From the cell containing the given text, extract its center point as (x, y) coordinate. 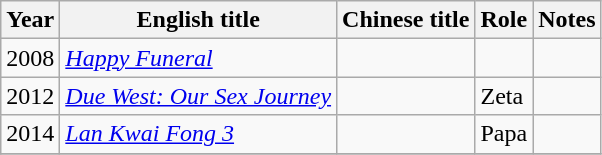
Chinese title (406, 20)
Notes (567, 20)
Lan Kwai Fong 3 (198, 134)
Role (504, 20)
2012 (30, 96)
English title (198, 20)
Year (30, 20)
Zeta (504, 96)
Due West: Our Sex Journey (198, 96)
Happy Funeral (198, 58)
Papa (504, 134)
2014 (30, 134)
2008 (30, 58)
